From the cell containing the given text, extract its center point as (X, Y) coordinate. 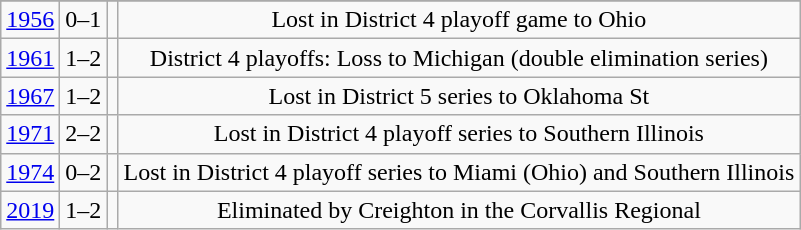
1971 (30, 134)
District 4 playoffs: Loss to Michigan (double elimination series) (459, 58)
1967 (30, 96)
1961 (30, 58)
Eliminated by Creighton in the Corvallis Regional (459, 210)
0–2 (84, 172)
Lost in District 4 playoff series to Southern Illinois (459, 134)
1956 (30, 20)
2–2 (84, 134)
2019 (30, 210)
Lost in District 5 series to Oklahoma St (459, 96)
Lost in District 4 playoff series to Miami (Ohio) and Southern Illinois (459, 172)
0–1 (84, 20)
1974 (30, 172)
Lost in District 4 playoff game to Ohio (459, 20)
